Return the (x, y) coordinate for the center point of the cell that contains the specified text.  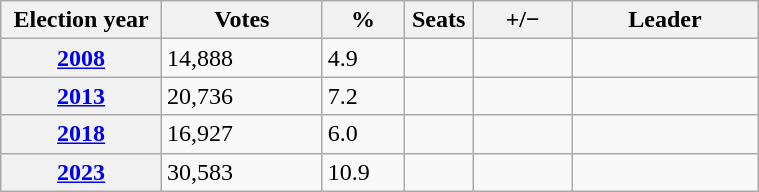
2013 (82, 96)
2008 (82, 58)
14,888 (242, 58)
Seats (438, 20)
16,927 (242, 134)
2023 (82, 172)
Votes (242, 20)
7.2 (363, 96)
% (363, 20)
30,583 (242, 172)
2018 (82, 134)
10.9 (363, 172)
+/− (522, 20)
20,736 (242, 96)
Leader (665, 20)
4.9 (363, 58)
6.0 (363, 134)
Election year (82, 20)
